Find where the given text appears and provide that cell's center as (X, Y) coordinate. 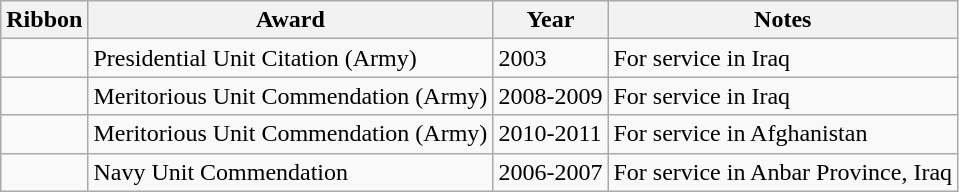
Notes (783, 20)
Navy Unit Commendation (290, 172)
For service in Afghanistan (783, 134)
Year (550, 20)
2006-2007 (550, 172)
2008-2009 (550, 96)
2010-2011 (550, 134)
Ribbon (44, 20)
Award (290, 20)
2003 (550, 58)
For service in Anbar Province, Iraq (783, 172)
Presidential Unit Citation (Army) (290, 58)
